From the cell containing the given text, extract its center point as (x, y) coordinate. 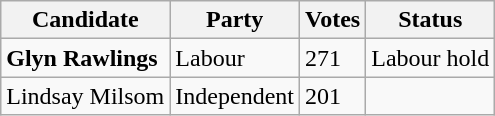
271 (333, 58)
Labour hold (430, 58)
Votes (333, 20)
201 (333, 96)
Glyn Rawlings (86, 58)
Labour (235, 58)
Independent (235, 96)
Lindsay Milsom (86, 96)
Candidate (86, 20)
Party (235, 20)
Status (430, 20)
